Extract the (x, y) coordinate from the center of the cell holding the provided text.  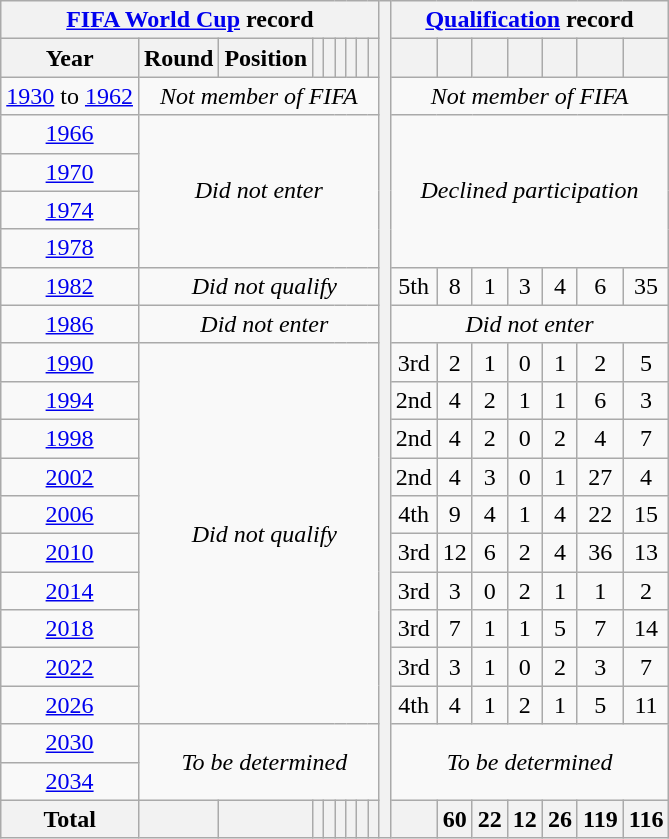
2006 (70, 515)
Declined participation (530, 191)
2010 (70, 553)
2014 (70, 591)
1982 (70, 286)
1986 (70, 324)
FIFA World Cup record (190, 20)
1930 to 1962 (70, 96)
9 (454, 515)
2022 (70, 667)
27 (600, 477)
26 (560, 819)
1994 (70, 400)
1966 (70, 134)
Year (70, 58)
1998 (70, 438)
2034 (70, 781)
Total (70, 819)
2030 (70, 743)
119 (600, 819)
1978 (70, 248)
13 (646, 553)
2002 (70, 477)
14 (646, 629)
35 (646, 286)
Qualification record (530, 20)
11 (646, 705)
15 (646, 515)
1990 (70, 362)
5th (414, 286)
Round (178, 58)
116 (646, 819)
2026 (70, 705)
60 (454, 819)
8 (454, 286)
1974 (70, 210)
1970 (70, 172)
36 (600, 553)
Position (266, 58)
2018 (70, 629)
